Pinpoint the cell where the given text exists, returning its [X, Y] midpoint coordinate. 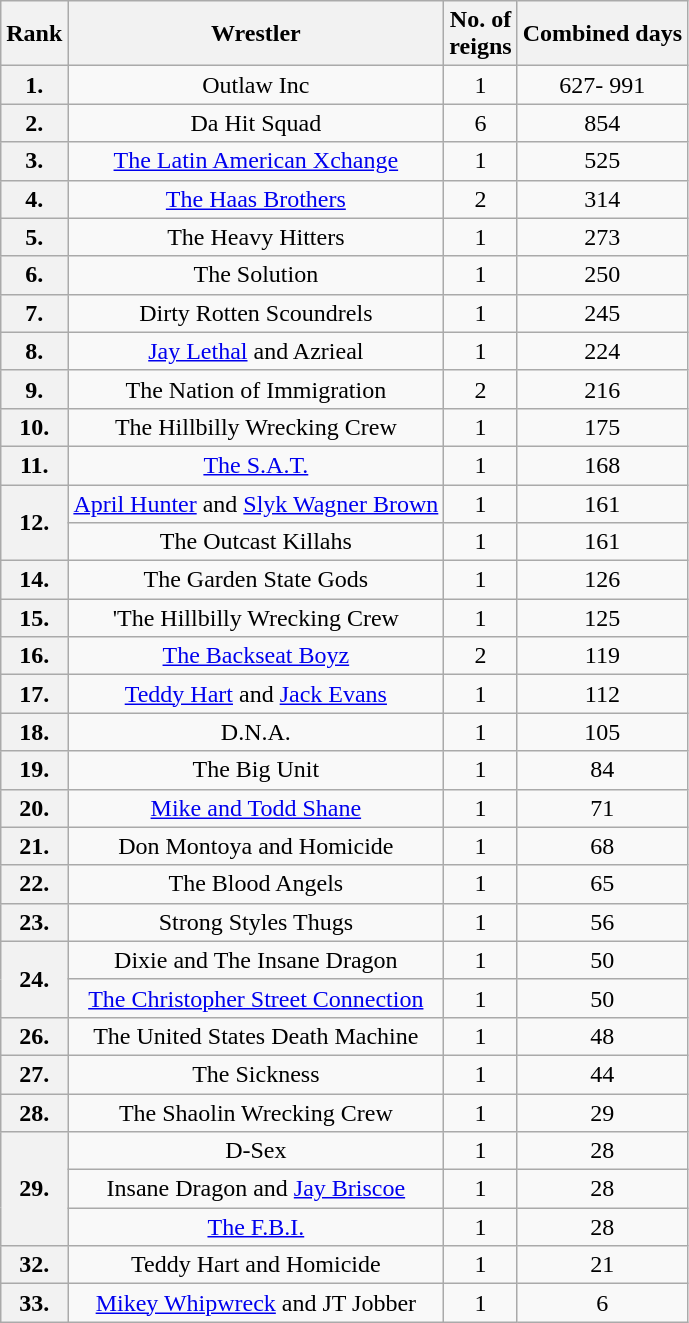
26. [34, 1036]
10. [34, 427]
126 [602, 580]
22. [34, 884]
29 [602, 1113]
32. [34, 1265]
28. [34, 1113]
33. [34, 1303]
The S.A.T. [256, 465]
68 [602, 846]
105 [602, 732]
8. [34, 351]
15. [34, 618]
The Shaolin Wrecking Crew [256, 1113]
'The Hillbilly Wrecking Crew [256, 618]
Insane Dragon and Jay Briscoe [256, 1189]
Teddy Hart and Homicide [256, 1265]
7. [34, 313]
The United States Death Machine [256, 1036]
1. [34, 85]
The Nation of Immigration [256, 389]
250 [602, 275]
21 [602, 1265]
The Big Unit [256, 770]
The Garden State Gods [256, 580]
Rank [34, 34]
12. [34, 522]
245 [602, 313]
The Sickness [256, 1074]
The F.B.I. [256, 1227]
224 [602, 351]
175 [602, 427]
Da Hit Squad [256, 123]
216 [602, 389]
9. [34, 389]
No. ofreigns [480, 34]
D-Sex [256, 1151]
5. [34, 237]
Strong Styles Thugs [256, 922]
Teddy Hart and Jack Evans [256, 694]
314 [602, 199]
11. [34, 465]
The Latin American Xchange [256, 161]
Wrestler [256, 34]
20. [34, 808]
2. [34, 123]
112 [602, 694]
19. [34, 770]
24. [34, 979]
The Hillbilly Wrecking Crew [256, 427]
4. [34, 199]
56 [602, 922]
The Blood Angels [256, 884]
27. [34, 1074]
84 [602, 770]
48 [602, 1036]
6. [34, 275]
Combined days [602, 34]
3. [34, 161]
17. [34, 694]
Dirty Rotten Scoundrels [256, 313]
The Haas Brothers [256, 199]
The Heavy Hitters [256, 237]
Mikey Whipwreck and JT Jobber [256, 1303]
April Hunter and Slyk Wagner Brown [256, 503]
29. [34, 1189]
854 [602, 123]
D.N.A. [256, 732]
The Outcast Killahs [256, 542]
14. [34, 580]
525 [602, 161]
119 [602, 656]
627- 991 [602, 85]
Jay Lethal and Azrieal [256, 351]
The Solution [256, 275]
Outlaw Inc [256, 85]
18. [34, 732]
Don Montoya and Homicide [256, 846]
65 [602, 884]
16. [34, 656]
168 [602, 465]
273 [602, 237]
21. [34, 846]
Dixie and The Insane Dragon [256, 960]
71 [602, 808]
The Christopher Street Connection [256, 998]
44 [602, 1074]
Mike and Todd Shane [256, 808]
125 [602, 618]
23. [34, 922]
The Backseat Boyz [256, 656]
